From the cell containing the given text, extract its center point as (x, y) coordinate. 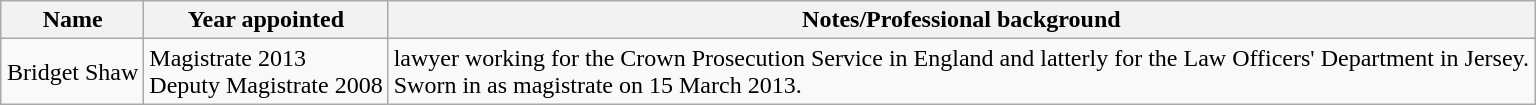
Year appointed (266, 20)
Magistrate 2013Deputy Magistrate 2008 (266, 72)
Name (72, 20)
Bridget Shaw (72, 72)
Notes/Professional background (961, 20)
